Determine the [X, Y] coordinate at the center of the cell enclosing the given text.  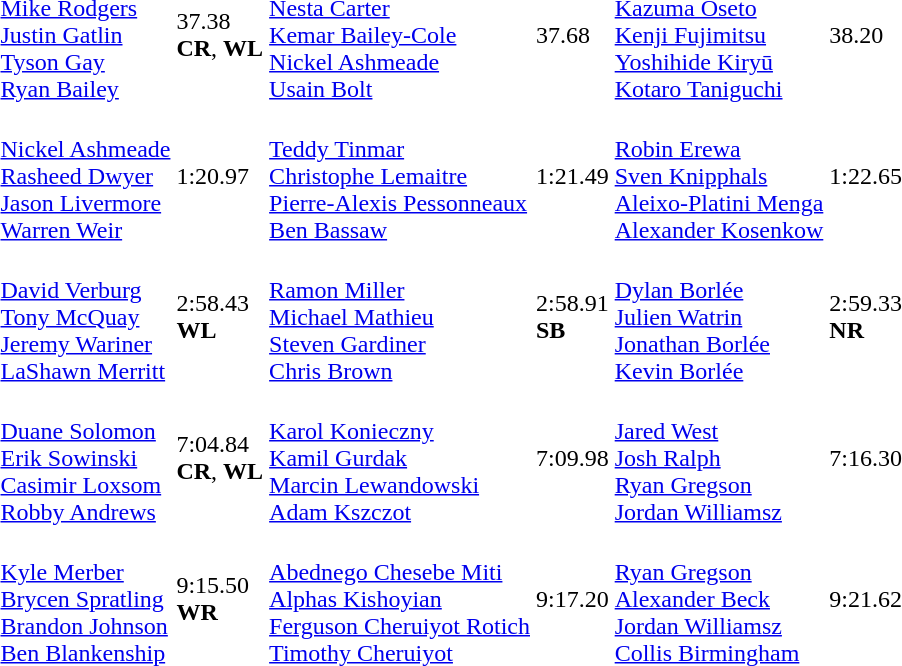
Jared WestJosh RalphRyan GregsonJordan Williamsz [719, 458]
2:58.43WL [220, 317]
2:58.91SB [572, 317]
1:20.97 [220, 176]
7:09.98 [572, 458]
Dylan BorléeJulien WatrinJonathan BorléeKevin Borlée [719, 317]
Robin ErewaSven KnipphalsAleixo-Platini MengaAlexander Kosenkow [719, 176]
7:04.84CR, WL [220, 458]
Karol KoniecznyKamil GurdakMarcin LewandowskiAdam Kszczot [400, 458]
Ramon MillerMichael MathieuSteven GardinerChris Brown [400, 317]
1:21.49 [572, 176]
Teddy TinmarChristophe LemaitrePierre-Alexis PessonneauxBen Bassaw [400, 176]
